Search for the cell housing the specified text and yield its (X, Y) center coordinate. 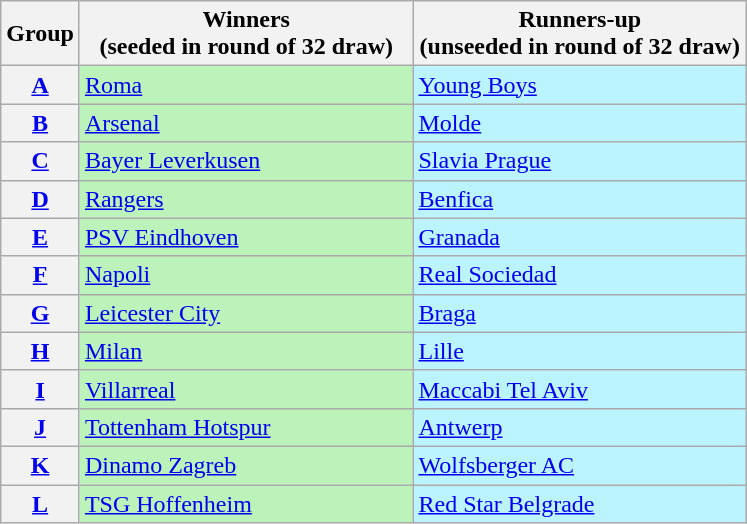
Maccabi Tel Aviv (580, 389)
Bayer Leverkusen (246, 161)
I (40, 389)
Roma (246, 85)
Benfica (580, 199)
B (40, 123)
PSV Eindhoven (246, 237)
Villarreal (246, 389)
Rangers (246, 199)
A (40, 85)
TSG Hoffenheim (246, 503)
Real Sociedad (580, 275)
K (40, 465)
Wolfsberger AC (580, 465)
C (40, 161)
Napoli (246, 275)
E (40, 237)
Tottenham Hotspur (246, 427)
Braga (580, 313)
H (40, 351)
Dinamo Zagreb (246, 465)
Lille (580, 351)
Milan (246, 351)
Young Boys (580, 85)
Arsenal (246, 123)
L (40, 503)
Red Star Belgrade (580, 503)
D (40, 199)
Runners-up(unseeded in round of 32 draw) (580, 34)
Slavia Prague (580, 161)
Molde (580, 123)
J (40, 427)
Antwerp (580, 427)
Granada (580, 237)
Group (40, 34)
G (40, 313)
F (40, 275)
Leicester City (246, 313)
Winners(seeded in round of 32 draw) (246, 34)
